Search for the cell housing the specified text and yield its (x, y) center coordinate. 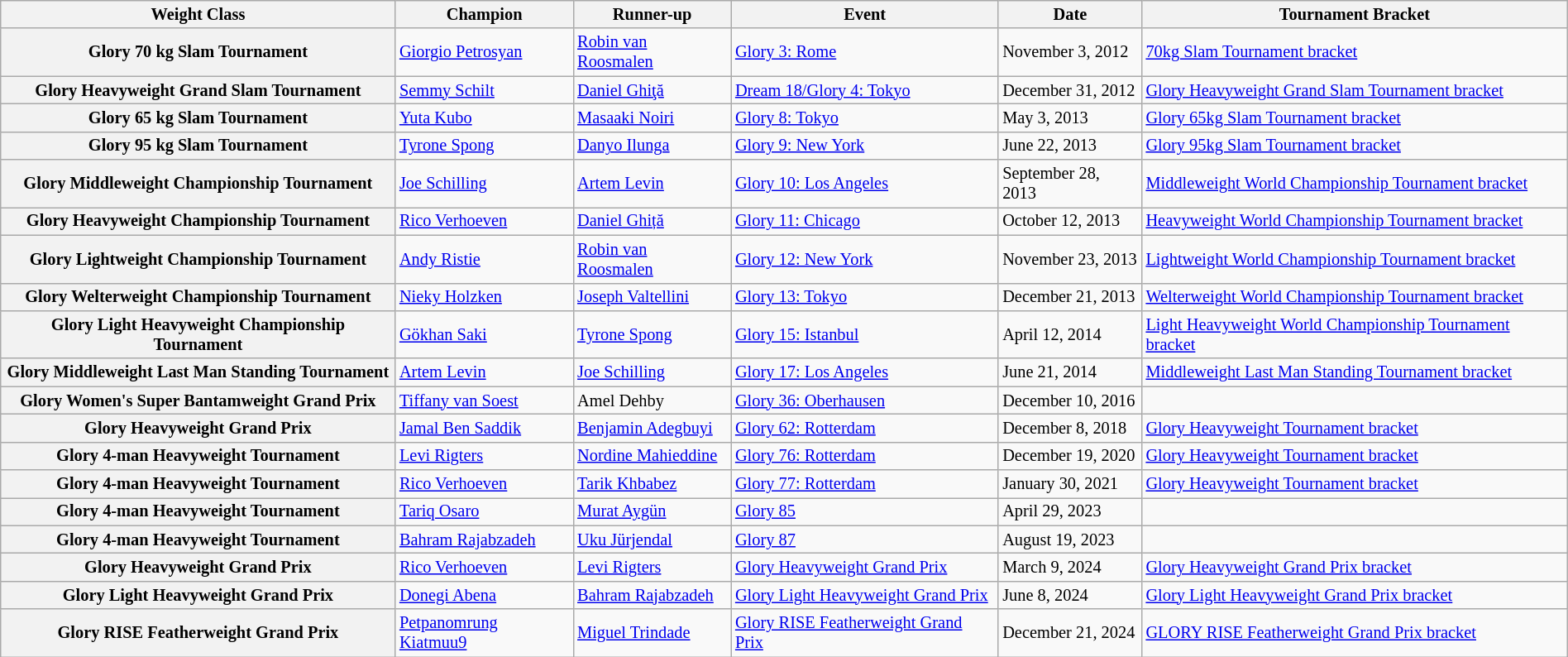
Nieky Holzken (485, 297)
Daniel Ghiţă (652, 90)
Benjamin Adegbuyi (652, 428)
December 21, 2024 (1070, 633)
Glory 65kg Slam Tournament bracket (1355, 117)
June 22, 2013 (1070, 146)
January 30, 2021 (1070, 484)
Middleweight World Championship Tournament bracket (1355, 184)
Glory 36: Oberhausen (865, 400)
Glory 12: New York (865, 259)
Yuta Kubo (485, 117)
Runner-up (652, 14)
December 21, 2013 (1070, 297)
Date (1070, 14)
Danyo Ilunga (652, 146)
Glory 85 (865, 511)
Semmy Schilt (485, 90)
Donegi Abena (485, 595)
September 28, 2013 (1070, 184)
Nordine Mahieddine (652, 456)
Glory Light Heavyweight Championship Tournament (198, 334)
November 3, 2012 (1070, 52)
Glory 10: Los Angeles (865, 184)
Petpanomrung Kiatmuu9 (485, 633)
Glory 17: Los Angeles (865, 372)
Tariq Osaro (485, 511)
Glory 3: Rome (865, 52)
GLORY RISE Featherweight Grand Prix bracket (1355, 633)
Andy Ristie (485, 259)
70kg Slam Tournament bracket (1355, 52)
Glory Lightweight Championship Tournament (198, 259)
Amel Dehby (652, 400)
Glory Welterweight Championship Tournament (198, 297)
Glory Heavyweight Championship Tournament (198, 221)
Lightweight World Championship Tournament bracket (1355, 259)
April 12, 2014 (1070, 334)
June 21, 2014 (1070, 372)
Glory 65 kg Slam Tournament (198, 117)
Glory 87 (865, 540)
Glory Heavyweight Grand Slam Tournament bracket (1355, 90)
Glory 62: Rotterdam (865, 428)
Glory 95 kg Slam Tournament (198, 146)
Glory 8: Tokyo (865, 117)
Champion (485, 14)
Glory 77: Rotterdam (865, 484)
Middleweight Last Man Standing Tournament bracket (1355, 372)
April 29, 2023 (1070, 511)
Giorgio Petrosyan (485, 52)
May 3, 2013 (1070, 117)
Glory 76: Rotterdam (865, 456)
Glory Heavyweight Grand Slam Tournament (198, 90)
March 9, 2024 (1070, 567)
Dream 18/Glory 4: Tokyo (865, 90)
Miguel Trindade (652, 633)
Gökhan Saki (485, 334)
Light Heavyweight World Championship Tournament bracket (1355, 334)
November 23, 2013 (1070, 259)
December 19, 2020 (1070, 456)
Glory 95kg Slam Tournament bracket (1355, 146)
Weight Class (198, 14)
Glory Heavyweight Grand Prix bracket (1355, 567)
December 8, 2018 (1070, 428)
Glory Middleweight Championship Tournament (198, 184)
Glory 15: Istanbul (865, 334)
Murat Aygün (652, 511)
Heavyweight World Championship Tournament bracket (1355, 221)
Daniel Ghiță (652, 221)
Glory 11: Chicago (865, 221)
Tiffany van Soest (485, 400)
Glory 70 kg Slam Tournament (198, 52)
Glory 13: Tokyo (865, 297)
December 10, 2016 (1070, 400)
Glory 9: New York (865, 146)
Uku Jürjendal (652, 540)
Joseph Valtellini (652, 297)
Welterweight World Championship Tournament bracket (1355, 297)
Glory Light Heavyweight Grand Prix bracket (1355, 595)
Tournament Bracket (1355, 14)
Masaaki Noiri (652, 117)
August 19, 2023 (1070, 540)
June 8, 2024 (1070, 595)
Glory Women's Super Bantamweight Grand Prix (198, 400)
Tarik Khbabez (652, 484)
October 12, 2013 (1070, 221)
Jamal Ben Saddik (485, 428)
Event (865, 14)
Glory Middleweight Last Man Standing Tournament (198, 372)
December 31, 2012 (1070, 90)
